Capture the cell that displays the provided text and extract its [X, Y] central coordinate. 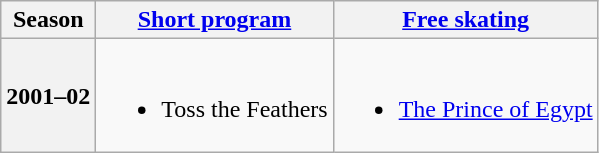
Free skating [466, 20]
2001–02 [48, 96]
The Prince of Egypt [466, 96]
Short program [214, 20]
Toss the Feathers [214, 96]
Season [48, 20]
